From the cell containing the given text, extract its center point as [X, Y] coordinate. 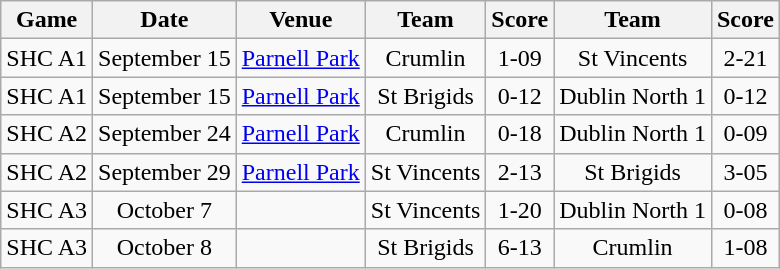
0-08 [745, 210]
1-08 [745, 248]
September 24 [165, 134]
September 29 [165, 172]
1-09 [520, 58]
3-05 [745, 172]
Venue [300, 20]
October 7 [165, 210]
2-21 [745, 58]
1-20 [520, 210]
0-18 [520, 134]
6-13 [520, 248]
October 8 [165, 248]
Game [47, 20]
0-09 [745, 134]
Date [165, 20]
2-13 [520, 172]
